Scan for the cell matching the given text and deliver its (x, y) coordinate at center. 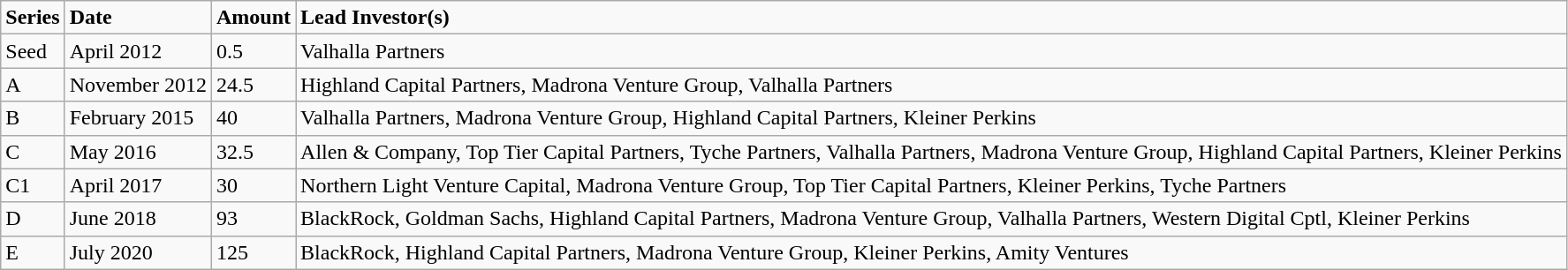
BlackRock, Highland Capital Partners, Madrona Venture Group, Kleiner Perkins, Amity Ventures (931, 252)
Date (138, 18)
April 2012 (138, 51)
32.5 (253, 152)
Amount (253, 18)
Valhalla Partners (931, 51)
February 2015 (138, 118)
July 2020 (138, 252)
May 2016 (138, 152)
BlackRock, Goldman Sachs, Highland Capital Partners, Madrona Venture Group, Valhalla Partners, Western Digital Cptl, Kleiner Perkins (931, 219)
November 2012 (138, 85)
40 (253, 118)
C1 (33, 185)
Highland Capital Partners, Madrona Venture Group, Valhalla Partners (931, 85)
0.5 (253, 51)
30 (253, 185)
C (33, 152)
Valhalla Partners, Madrona Venture Group, Highland Capital Partners, Kleiner Perkins (931, 118)
B (33, 118)
Allen & Company, Top Tier Capital Partners, Tyche Partners, Valhalla Partners, Madrona Venture Group, Highland Capital Partners, Kleiner Perkins (931, 152)
April 2017 (138, 185)
Series (33, 18)
D (33, 219)
24.5 (253, 85)
Seed (33, 51)
E (33, 252)
Northern Light Venture Capital, Madrona Venture Group, Top Tier Capital Partners, Kleiner Perkins, Tyche Partners (931, 185)
93 (253, 219)
125 (253, 252)
A (33, 85)
Lead Investor(s) (931, 18)
June 2018 (138, 219)
